Pinpoint the cell where the given text exists, returning its (x, y) midpoint coordinate. 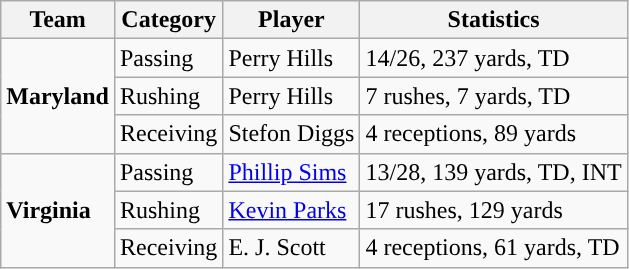
Stefon Diggs (292, 134)
Virginia (58, 210)
4 receptions, 61 yards, TD (494, 248)
4 receptions, 89 yards (494, 134)
Team (58, 20)
7 rushes, 7 yards, TD (494, 96)
13/28, 139 yards, TD, INT (494, 172)
Maryland (58, 96)
Player (292, 20)
Phillip Sims (292, 172)
E. J. Scott (292, 248)
Category (168, 20)
Kevin Parks (292, 210)
Statistics (494, 20)
14/26, 237 yards, TD (494, 58)
17 rushes, 129 yards (494, 210)
